Locate the cell with the specified text and output its (x, y) center coordinate. 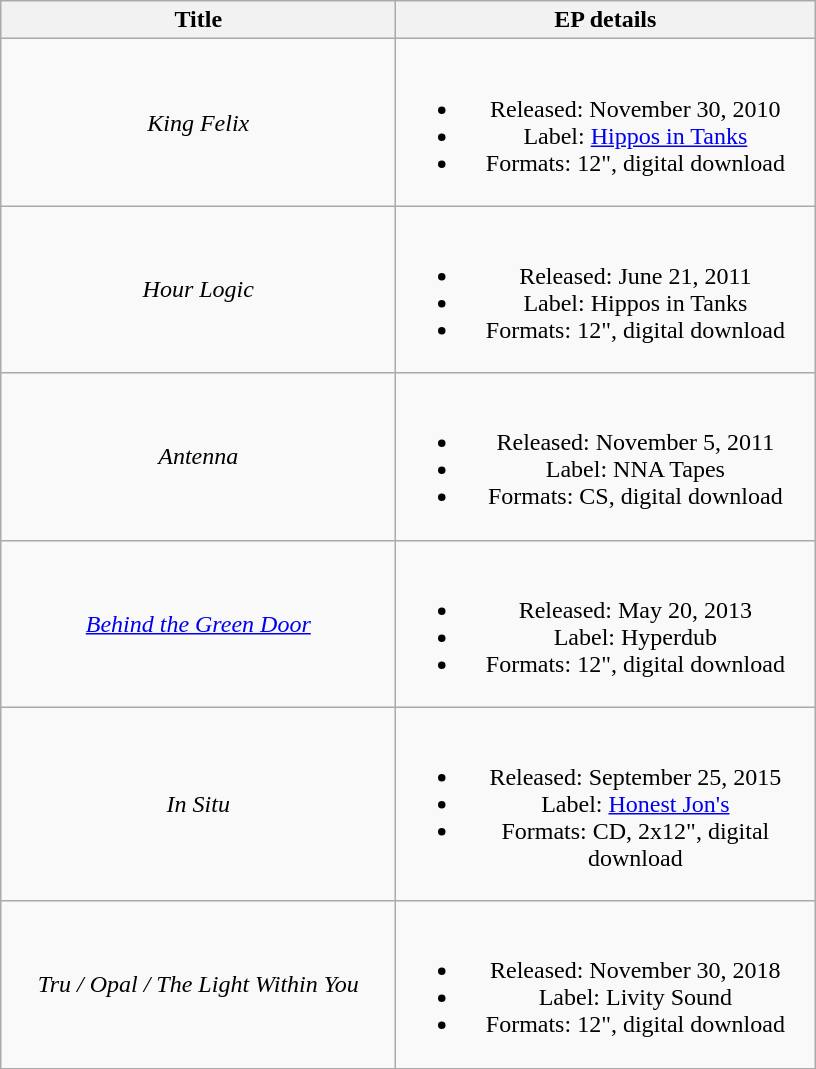
Released: November 30, 2018Label: Livity SoundFormats: 12", digital download (606, 984)
King Felix (198, 122)
EP details (606, 20)
Released: June 21, 2011Label: Hippos in TanksFormats: 12", digital download (606, 290)
Released: November 30, 2010Label: Hippos in TanksFormats: 12", digital download (606, 122)
Released: November 5, 2011Label: NNA TapesFormats: CS, digital download (606, 456)
Antenna (198, 456)
Released: May 20, 2013Label: HyperdubFormats: 12", digital download (606, 624)
Hour Logic (198, 290)
Behind the Green Door (198, 624)
Released: September 25, 2015Label: Honest Jon'sFormats: CD, 2x12", digital download (606, 804)
Title (198, 20)
In Situ (198, 804)
Tru / Opal / The Light Within You (198, 984)
